Return the [x, y] coordinate for the center point of the cell that contains the specified text.  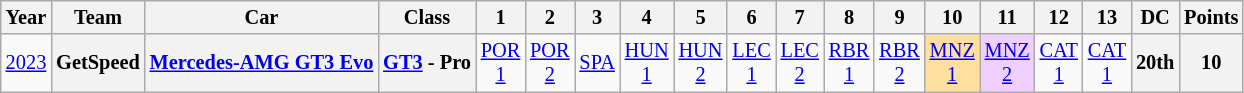
POR2 [550, 63]
7 [800, 17]
12 [1059, 17]
DC [1155, 17]
20th [1155, 63]
8 [849, 17]
GT3 - Pro [427, 63]
Class [427, 17]
RBR2 [899, 63]
RBR1 [849, 63]
2 [550, 17]
3 [598, 17]
HUN2 [701, 63]
LEC1 [751, 63]
SPA [598, 63]
Points [1211, 17]
13 [1107, 17]
Year [26, 17]
LEC2 [800, 63]
9 [899, 17]
11 [1008, 17]
Mercedes-AMG GT3 Evo [262, 63]
GetSpeed [98, 63]
Car [262, 17]
MNZ1 [952, 63]
MNZ2 [1008, 63]
6 [751, 17]
HUN1 [647, 63]
2023 [26, 63]
4 [647, 17]
POR1 [500, 63]
5 [701, 17]
Team [98, 17]
1 [500, 17]
